Return (X, Y) of the center of cell containing provided text 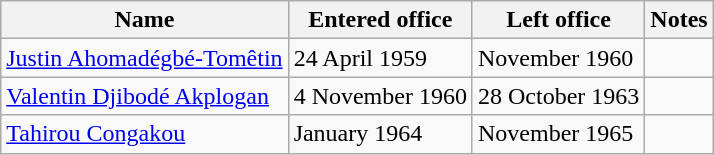
November 1960 (558, 58)
28 October 1963 (558, 96)
Left office (558, 20)
Justin Ahomadégbé-Tomêtin (144, 58)
January 1964 (380, 134)
Entered office (380, 20)
Tahirou Congakou (144, 134)
24 April 1959 (380, 58)
November 1965 (558, 134)
4 November 1960 (380, 96)
Notes (679, 20)
Name (144, 20)
Valentin Djibodé Akplogan (144, 96)
